Output the (x, y) coordinate of the center of the cell containing the given text.  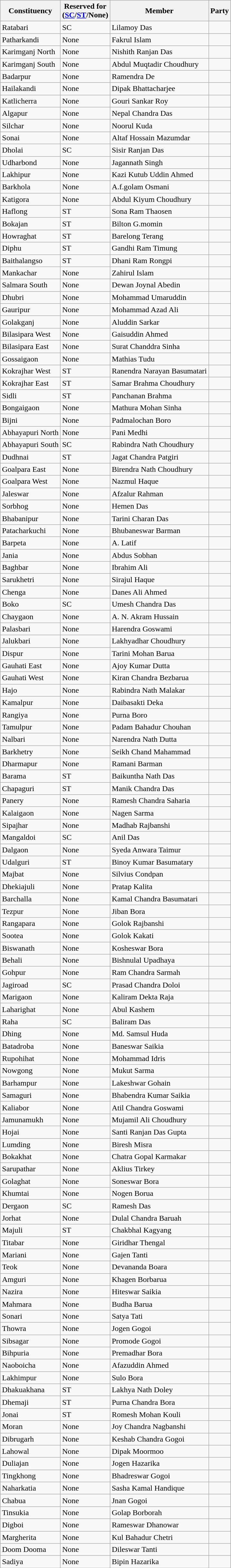
Lumding (30, 1145)
Afazuddin Ahmed (159, 1365)
Altaf Hossain Mazumdar (159, 138)
Bishnulal Upadhaya (159, 960)
Dipak Bhattacharjee (159, 89)
Bilasipara East (30, 346)
Jagat Chandra Patgiri (159, 457)
Boko (30, 604)
Bokajan (30, 224)
Purna Chandra Bora (159, 1402)
Dewan Joynal Abedin (159, 285)
Romesh Mohan Kouli (159, 1414)
Nagen Sarma (159, 813)
Dhubri (30, 297)
Padam Bahadur Chouhan (159, 727)
Nishith Ranjan Das (159, 52)
Madhab Rajbanshi (159, 825)
A. Latif (159, 543)
Kaliabor (30, 1107)
Behali (30, 960)
Daibasakti Deka (159, 702)
Barkhetry (30, 752)
Purna Boro (159, 715)
A.f.golam Osmani (159, 187)
Dhing (30, 1034)
Gauhati West (30, 678)
Tamulpur (30, 727)
Laharighat (30, 1009)
Surat Chanddra Sinha (159, 346)
Goalpara West (30, 481)
Golok Rajbanshi (159, 923)
Hiteswar Saikia (159, 1292)
Hemen Das (159, 506)
Jagannath Singh (159, 162)
Salmara South (30, 285)
Hajo (30, 690)
Mariani (30, 1255)
Haflong (30, 212)
Nazmul Haque (159, 481)
Chatra Gopal Karmakar (159, 1157)
Sarukhetri (30, 580)
Dulal Chandra Baruah (159, 1218)
Umesh Chandra Das (159, 604)
Rabindra Nath Malakar (159, 690)
Batadroba (30, 1046)
Kul Bahadur Chetri (159, 1537)
Dileswar Tanti (159, 1550)
Anil Das (159, 838)
Jamunamukh (30, 1120)
Lakeshwar Gohain (159, 1083)
Katlicherra (30, 101)
Kaliram Dekta Raja (159, 997)
Dibrugarh (30, 1439)
Jorhat (30, 1218)
Bhabanipur (30, 518)
Mahmara (30, 1304)
Kamalpur (30, 702)
Baikuntha Nath Das (159, 776)
Ratabari (30, 27)
Sasha Kamal Handique (159, 1488)
Baliram Das (159, 1022)
Dispur (30, 653)
Nazira (30, 1292)
Teok (30, 1267)
Prasad Chandra Doloi (159, 985)
Jonai (30, 1414)
Nepal Chandra Das (159, 113)
Gossaigaon (30, 359)
Tarini Charan Das (159, 518)
Lakhimpur (30, 1378)
Harendra Goswami (159, 629)
Rabindra Nath Choudhury (159, 445)
Ramesh Chandra Saharia (159, 801)
Majbat (30, 874)
Ramendra De (159, 76)
Syeda Anwara Taimur (159, 850)
Tarini Mohan Barua (159, 653)
Lakhipur (30, 175)
Barpeta (30, 543)
Afzalur Rahman (159, 494)
Ram Chandra Sarmah (159, 973)
Nowgong (30, 1071)
Seikh Chand Mahammad (159, 752)
Majuli (30, 1230)
Noorul Kuda (159, 125)
Jania (30, 555)
Aluddin Sarkar (159, 322)
Sonari (30, 1316)
Tezpur (30, 911)
Mangaldoi (30, 838)
Devananda Boara (159, 1267)
Lilamoy Das (159, 27)
Atil Chandra Goswami (159, 1107)
Dholai (30, 150)
Zahirul Islam (159, 273)
Naoboicha (30, 1365)
Sorbhog (30, 506)
Udharbond (30, 162)
Nalbari (30, 739)
Padmalochan Boro (159, 420)
Party (219, 11)
Panery (30, 801)
Md. Samsul Huda (159, 1034)
Diphu (30, 248)
Gohpur (30, 973)
Budha Barua (159, 1304)
Sarupathar (30, 1169)
Birendra Nath Choudhury (159, 469)
Samaguri (30, 1095)
Barchalla (30, 899)
Member (159, 11)
Rameswar Dhanowar (159, 1525)
Jiban Bora (159, 911)
Udalguri (30, 862)
Gajen Tanti (159, 1255)
Gauripur (30, 310)
Titabar (30, 1243)
Baneswar Saikia (159, 1046)
Bipin Hazarika (159, 1562)
Margherita (30, 1537)
Rangapara (30, 923)
Golaghat (30, 1181)
Barelong Terang (159, 236)
Danes Ali Ahmed (159, 592)
Tinsukia (30, 1513)
Premadhar Bora (159, 1353)
Dhakuakhana (30, 1390)
Bilasipara West (30, 334)
Bihpuria (30, 1353)
Hojai (30, 1132)
Barhampur (30, 1083)
Keshab Chandra Gogoi (159, 1439)
Abhayapuri North (30, 432)
Kokrajhar East (30, 383)
Howraghat (30, 236)
Rangiya (30, 715)
Bhubaneswar Barman (159, 531)
Khagen Borbarua (159, 1279)
Sisir Ranjan Das (159, 150)
Dudhnai (30, 457)
Patacharkuchi (30, 531)
Sootea (30, 936)
Bijni (30, 420)
Bilton G.momin (159, 224)
Aklius Tirkey (159, 1169)
Hailakandi (30, 89)
Chabua (30, 1500)
Jogen Gogoi (159, 1328)
Mohammad Azad Ali (159, 310)
Giridhar Thengal (159, 1243)
Promode Gogoi (159, 1341)
Narendra Nath Dutta (159, 739)
Reserved for(SC/ST/None) (85, 11)
Abul Kashem (159, 1009)
Karimganj North (30, 52)
Sonai (30, 138)
Chaygaon (30, 617)
Dalgaon (30, 850)
Mankachar (30, 273)
Kazi Kutub Uddin Ahmed (159, 175)
Panchanan Brahma (159, 396)
Gandhi Ram Timung (159, 248)
Patharkandi (30, 40)
Bhabendra Kumar Saikia (159, 1095)
Joy Chandra Nagbanshi (159, 1427)
Ajoy Kumar Dutta (159, 666)
Manik Chandra Das (159, 789)
Katigora (30, 199)
Jnan Gogoi (159, 1500)
Mathura Mohan Sinha (159, 408)
Constituency (30, 11)
Dharmapur (30, 764)
Naharkatia (30, 1488)
Dhekiajuli (30, 887)
Mohammad Umaruddin (159, 297)
Marigaon (30, 997)
Gouri Sankar Roy (159, 101)
Karimganj South (30, 64)
Sidli (30, 396)
Mathias Tudu (159, 359)
Bhadreswar Gogoi (159, 1476)
Satya Tati (159, 1316)
Abdus Sobhan (159, 555)
Santi Ranjan Das Gupta (159, 1132)
Soneswar Bora (159, 1181)
Khumtai (30, 1194)
Dhani Ram Rongpi (159, 261)
Kosheswar Bora (159, 948)
Digboi (30, 1525)
Chapaguri (30, 789)
Amguri (30, 1279)
Pani Medhi (159, 432)
Biresh Misra (159, 1145)
Biswanath (30, 948)
Kokrajhar West (30, 371)
Barkhola (30, 187)
Ranendra Narayan Basumatari (159, 371)
Bongaigaon (30, 408)
Jagiroad (30, 985)
Ramani Barman (159, 764)
Lakhya Nath Doley (159, 1390)
Ibrahim Ali (159, 568)
Dhemaji (30, 1402)
Sulo Bora (159, 1378)
Baithalangso (30, 261)
Mukut Sarma (159, 1071)
Jogen Hazarika (159, 1464)
Abhayapuri South (30, 445)
Golap Borborah (159, 1513)
Moran (30, 1427)
Thowra (30, 1328)
Sadiya (30, 1562)
Silchar (30, 125)
Jalukbari (30, 641)
Ramesh Das (159, 1206)
Jaleswar (30, 494)
Mohammad Idris (159, 1058)
Duliajan (30, 1464)
Gauhati East (30, 666)
Sipajhar (30, 825)
Kiran Chandra Bezbarua (159, 678)
Binoy Kumar Basumatary (159, 862)
Silvius Condpan (159, 874)
Samar Brahma Choudhury (159, 383)
Mujamil Ali Choudhury (159, 1120)
Lakhyadhar Choudhury (159, 641)
Sirajul Haque (159, 580)
Rupohihat (30, 1058)
Raha (30, 1022)
Kamal Chandra Basumatari (159, 899)
Gaisuddin Ahmed (159, 334)
Chakbhal Kagyang (159, 1230)
Fakrul Islam (159, 40)
Abdul Muqtadir Choudhury (159, 64)
A. N. Akram Hussain (159, 617)
Baghbar (30, 568)
Sibsagar (30, 1341)
Abdul Kiyum Choudhury (159, 199)
Golakganj (30, 322)
Kalaigaon (30, 813)
Dergaon (30, 1206)
Pratap Kalita (159, 887)
Barama (30, 776)
Dipak Moormoo (159, 1451)
Goalpara East (30, 469)
Nogen Borua (159, 1194)
Lahowal (30, 1451)
Bokakhat (30, 1157)
Tingkhong (30, 1476)
Sona Ram Thaosen (159, 212)
Chenga (30, 592)
Badarpur (30, 76)
Golok Kakati (159, 936)
Palasbari (30, 629)
Doom Dooma (30, 1550)
Algapur (30, 113)
